Provide the [X, Y] coordinate of the cell's center where the given text is located.  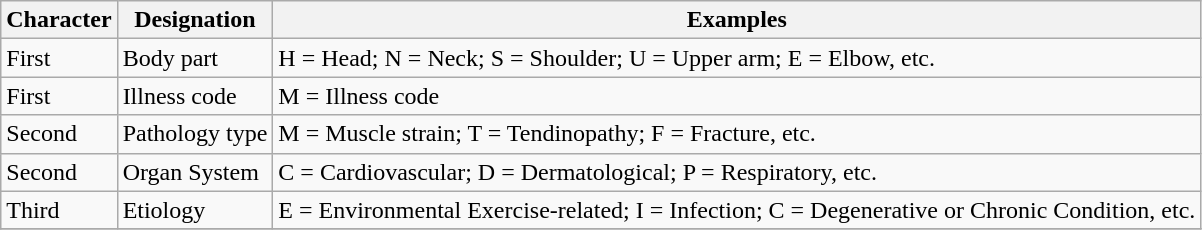
Etiology [195, 210]
Character [59, 20]
Organ System [195, 172]
Third [59, 210]
Body part [195, 58]
M = Illness code [737, 96]
H = Head; N = Neck; S = Shoulder; U = Upper arm; E = Elbow, etc. [737, 58]
M = Muscle strain; T = Tendinopathy; F = Fracture, etc. [737, 134]
Illness code [195, 96]
Examples [737, 20]
E = Environmental Exercise-related; I = Infection; C = Degenerative or Chronic Condition, etc. [737, 210]
C = Cardiovascular; D = Dermatological; P = Respiratory, etc. [737, 172]
Pathology type [195, 134]
Designation [195, 20]
